Output the (X, Y) coordinate of the center of the cell containing the given text.  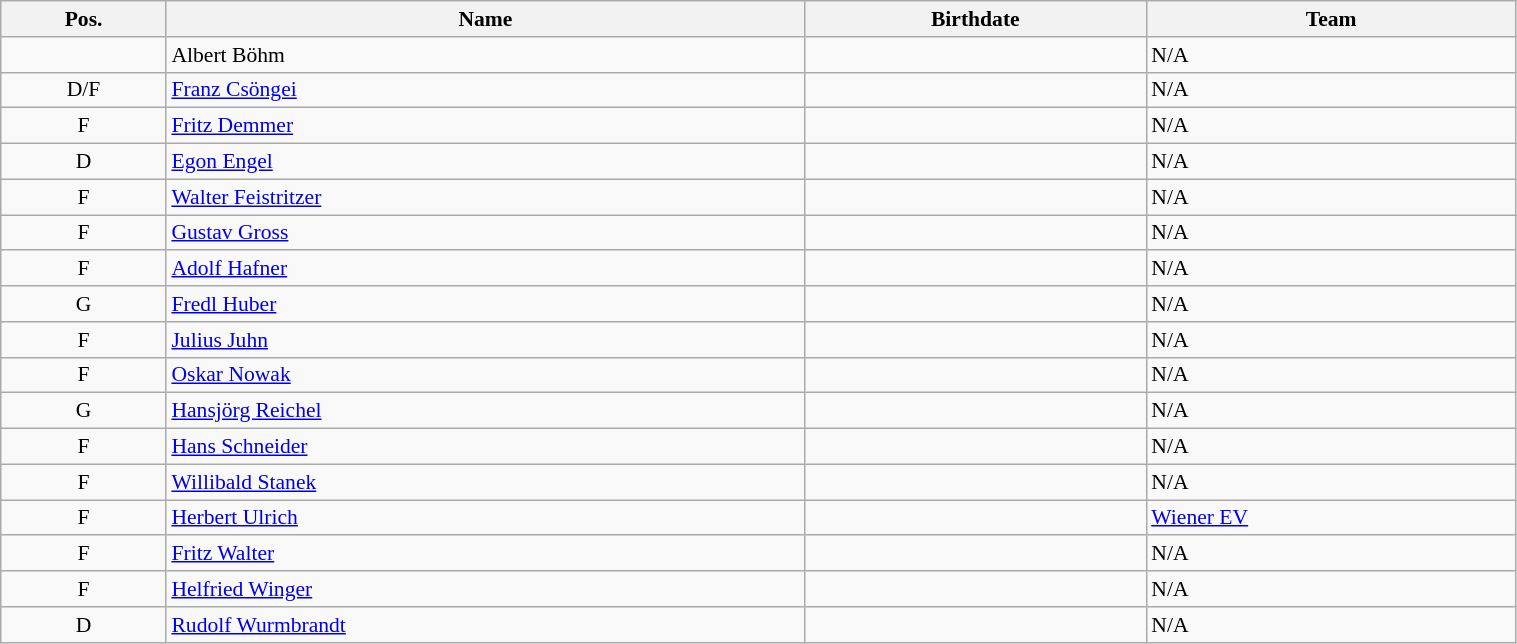
Team (1331, 19)
Hansjörg Reichel (485, 411)
Fritz Demmer (485, 126)
Walter Feistritzer (485, 197)
Gustav Gross (485, 233)
Herbert Ulrich (485, 518)
D/F (84, 90)
Franz Csöngei (485, 90)
Wiener EV (1331, 518)
Rudolf Wurmbrandt (485, 625)
Hans Schneider (485, 447)
Egon Engel (485, 162)
Albert Böhm (485, 55)
Name (485, 19)
Pos. (84, 19)
Oskar Nowak (485, 375)
Julius Juhn (485, 340)
Willibald Stanek (485, 482)
Helfried Winger (485, 589)
Adolf Hafner (485, 269)
Fritz Walter (485, 554)
Fredl Huber (485, 304)
Birthdate (975, 19)
